Capture the cell that displays the provided text and extract its (x, y) central coordinate. 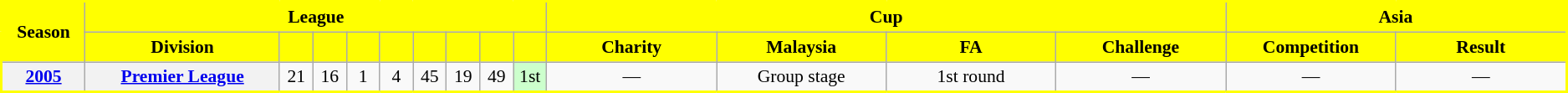
1st (530, 77)
Premier League (182, 77)
Cup (886, 17)
45 (430, 77)
FA (972, 47)
Season (43, 32)
Division (182, 47)
Asia (1397, 17)
Competition (1311, 47)
19 (463, 77)
2005 (43, 77)
21 (296, 77)
Result (1481, 47)
Challenge (1141, 47)
4 (396, 77)
16 (329, 77)
1 (363, 77)
49 (497, 77)
Group stage (801, 77)
1st round (972, 77)
Malaysia (801, 47)
League (316, 17)
Charity (632, 47)
